Locate the cell with the specified text and output its [X, Y] center coordinate. 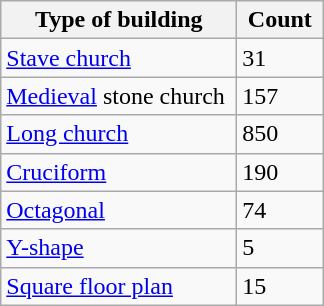
5 [280, 248]
Medieval stone church [119, 96]
74 [280, 210]
157 [280, 96]
Octagonal [119, 210]
Stave church [119, 58]
31 [280, 58]
Cruciform [119, 172]
Square floor plan [119, 286]
190 [280, 172]
850 [280, 134]
15 [280, 286]
Count [280, 20]
Long church [119, 134]
Type of building [119, 20]
Y-shape [119, 248]
